Capture the cell that displays the provided text and extract its (X, Y) central coordinate. 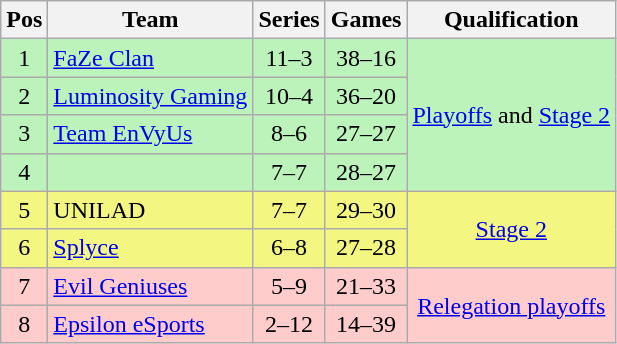
Epsilon eSports (150, 324)
Luminosity Gaming (150, 96)
6–8 (289, 248)
Evil Geniuses (150, 286)
Qualification (512, 20)
Stage 2 (512, 229)
10–4 (289, 96)
28–27 (366, 172)
3 (24, 134)
Pos (24, 20)
2 (24, 96)
27–27 (366, 134)
8–6 (289, 134)
38–16 (366, 58)
Games (366, 20)
7 (24, 286)
6 (24, 248)
8 (24, 324)
Team (150, 20)
FaZe Clan (150, 58)
1 (24, 58)
Team EnVyUs (150, 134)
29–30 (366, 210)
2–12 (289, 324)
27–28 (366, 248)
14–39 (366, 324)
Series (289, 20)
21–33 (366, 286)
11–3 (289, 58)
4 (24, 172)
Splyce (150, 248)
Playoffs and Stage 2 (512, 115)
UNILAD (150, 210)
5 (24, 210)
36–20 (366, 96)
Relegation playoffs (512, 305)
5–9 (289, 286)
